Search for the cell housing the specified text and yield its (x, y) center coordinate. 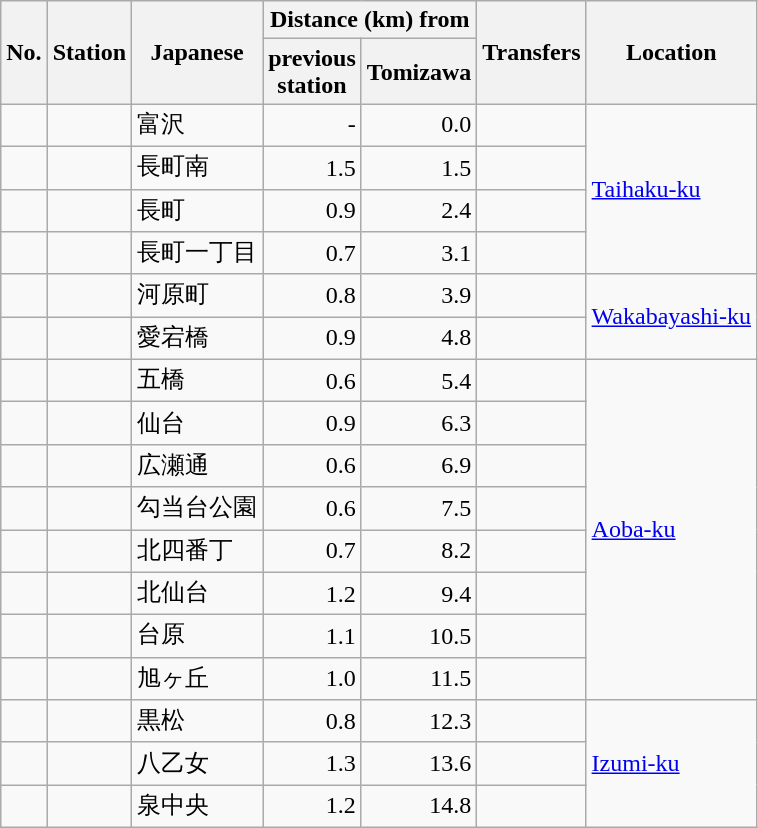
6.3 (419, 424)
10.5 (419, 636)
8.2 (419, 552)
1.1 (312, 636)
11.5 (419, 678)
4.8 (419, 338)
河原町 (198, 296)
Japanese (198, 52)
長町南 (198, 168)
泉中央 (198, 806)
富沢 (198, 126)
Distance (km) from (370, 20)
Izumi-ku (671, 764)
6.9 (419, 466)
12.3 (419, 722)
北仙台 (198, 594)
No. (24, 52)
1.0 (312, 678)
勾当台公園 (198, 508)
Station (89, 52)
長町 (198, 210)
長町一丁目 (198, 254)
3.1 (419, 254)
14.8 (419, 806)
北四番丁 (198, 552)
0.0 (419, 126)
八乙女 (198, 764)
台原 (198, 636)
愛宕橋 (198, 338)
Transfers (532, 52)
Aoba-ku (671, 529)
Wakabayashi-ku (671, 316)
黒松 (198, 722)
仙台 (198, 424)
- (312, 126)
1.3 (312, 764)
Tomizawa (419, 72)
13.6 (419, 764)
3.9 (419, 296)
五橋 (198, 380)
Location (671, 52)
previousstation (312, 72)
9.4 (419, 594)
Taihaku-ku (671, 189)
2.4 (419, 210)
広瀬通 (198, 466)
5.4 (419, 380)
7.5 (419, 508)
旭ヶ丘 (198, 678)
